Output the (x, y) coordinate of the center of the cell containing the given text.  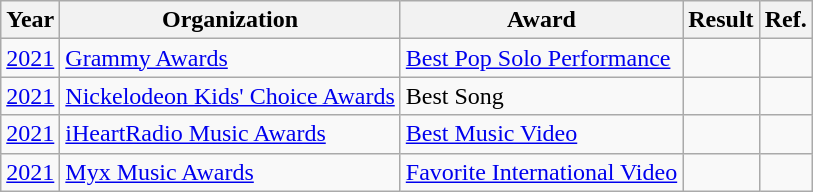
Year (30, 20)
Result (721, 20)
Award (541, 20)
Nickelodeon Kids' Choice Awards (230, 96)
Favorite International Video (541, 172)
Grammy Awards (230, 58)
Best Song (541, 96)
Best Pop Solo Performance (541, 58)
Best Music Video (541, 134)
Myx Music Awards (230, 172)
Organization (230, 20)
Ref. (786, 20)
iHeartRadio Music Awards (230, 134)
